Scan for the cell matching the given text and deliver its (x, y) coordinate at center. 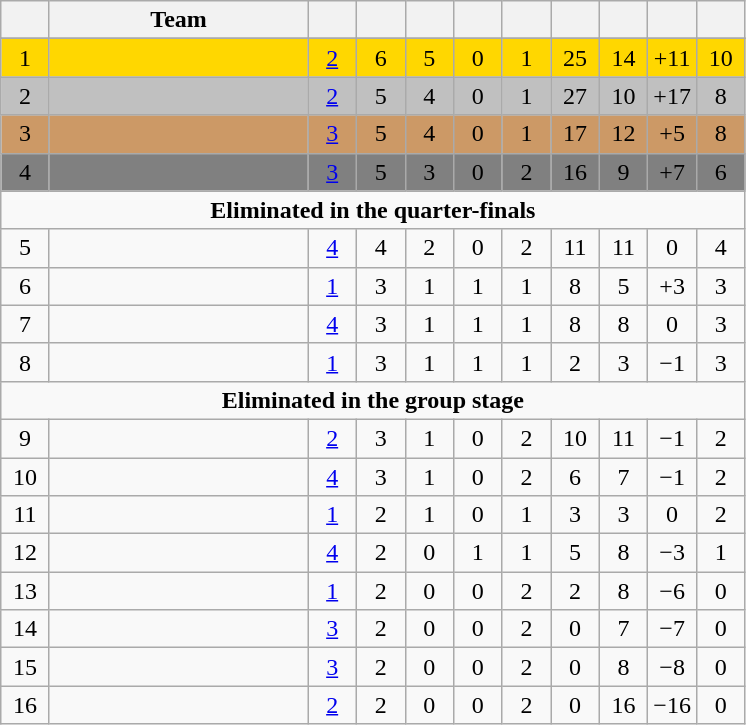
13 (26, 591)
25 (576, 58)
17 (576, 134)
15 (26, 667)
Eliminated in the group stage (373, 400)
Team (178, 20)
−3 (672, 553)
+11 (672, 58)
−7 (672, 629)
−8 (672, 667)
−6 (672, 591)
−16 (672, 705)
+17 (672, 96)
+3 (672, 286)
Eliminated in the quarter-finals (373, 210)
+5 (672, 134)
+7 (672, 172)
27 (576, 96)
